For the text-containing cell, return its midpoint in [x, y] coordinate format. 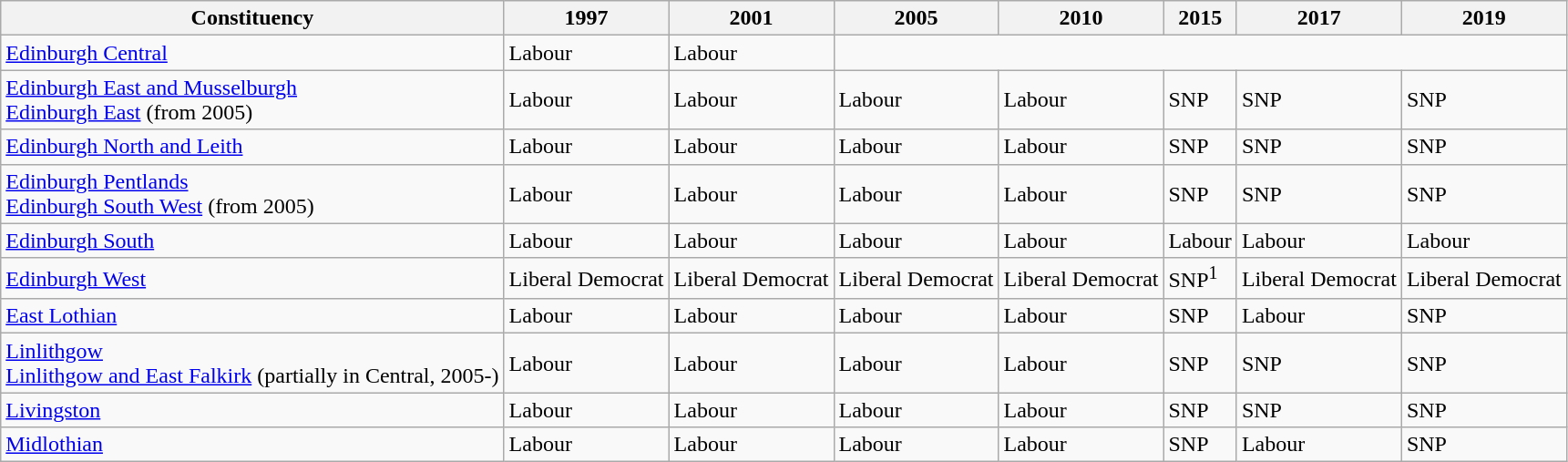
Midlothian [252, 445]
Edinburgh East and MusselburghEdinburgh East (from 2005) [252, 100]
East Lothian [252, 316]
Livingston [252, 410]
LinlithgowLinlithgow and East Falkirk (partially in Central, 2005-) [252, 363]
2001 [751, 18]
Edinburgh North and Leith [252, 147]
2017 [1319, 18]
2019 [1483, 18]
2015 [1200, 18]
Edinburgh South [252, 241]
Edinburgh West [252, 279]
SNP1 [1200, 279]
1997 [587, 18]
2005 [917, 18]
Edinburgh PentlandsEdinburgh South West (from 2005) [252, 193]
2010 [1081, 18]
Constituency [252, 18]
Edinburgh Central [252, 53]
